Capture the cell that displays the provided text and extract its [x, y] central coordinate. 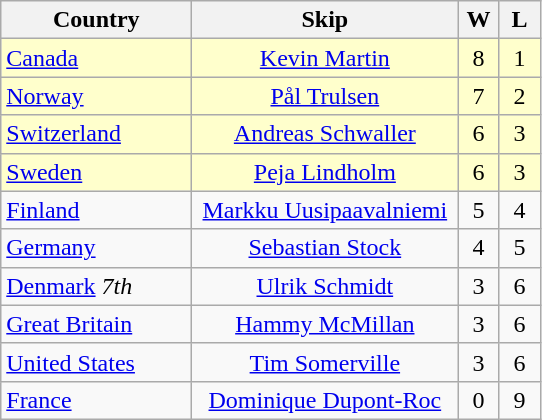
Hammy McMillan [325, 324]
Kevin Martin [325, 58]
Finland [96, 210]
2 [520, 96]
Canada [96, 58]
Dominique Dupont-Roc [325, 400]
Pål Trulsen [325, 96]
7 [478, 96]
W [478, 20]
Peja Lindholm [325, 172]
Markku Uusipaavalniemi [325, 210]
9 [520, 400]
Tim Somerville [325, 362]
0 [478, 400]
Switzerland [96, 134]
Country [96, 20]
Great Britain [96, 324]
1 [520, 58]
Germany [96, 248]
Norway [96, 96]
Sweden [96, 172]
United States [96, 362]
Andreas Schwaller [325, 134]
8 [478, 58]
Skip [325, 20]
Denmark 7th [96, 286]
L [520, 20]
France [96, 400]
Sebastian Stock [325, 248]
Ulrik Schmidt [325, 286]
